Return [X, Y] of the center of cell containing provided text 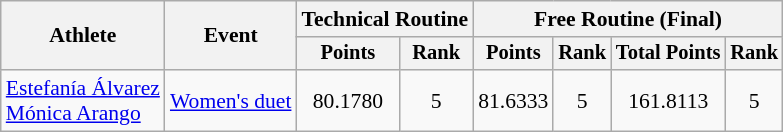
80.1780 [348, 100]
161.8113 [668, 100]
Event [231, 36]
Free Routine (Final) [628, 19]
Estefanía ÁlvarezMónica Arango [83, 100]
Athlete [83, 36]
Total Points [668, 54]
81.6333 [513, 100]
Women's duet [231, 100]
Technical Routine [384, 19]
